Extract the [x, y] coordinate from the center of the cell holding the provided text.  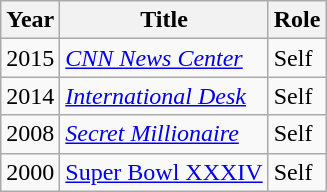
Year [30, 20]
International Desk [164, 96]
CNN News Center [164, 58]
Role [297, 20]
2000 [30, 172]
Super Bowl XXXIV [164, 172]
2015 [30, 58]
2008 [30, 134]
Secret Millionaire [164, 134]
Title [164, 20]
2014 [30, 96]
